Provide the (X, Y) coordinate of the cell's center where the given text is located.  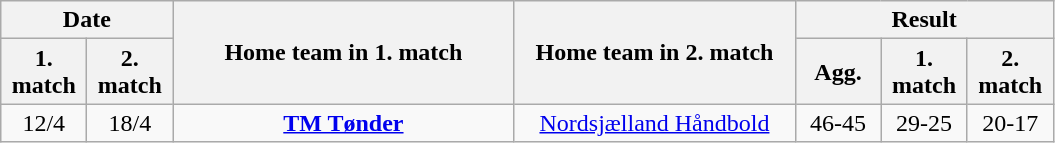
Agg. (838, 72)
29-25 (924, 123)
Nordsjælland Håndbold (654, 123)
Home team in 2. match (654, 52)
Home team in 1. match (344, 52)
46-45 (838, 123)
Date (87, 20)
12/4 (44, 123)
Result (924, 20)
20-17 (1010, 123)
TM Tønder (344, 123)
18/4 (130, 123)
